From the cell containing the given text, extract its center point as [x, y] coordinate. 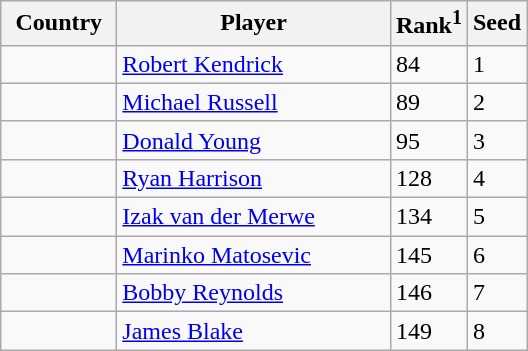
7 [496, 293]
Marinko Matosevic [254, 255]
4 [496, 178]
Rank1 [428, 24]
149 [428, 331]
84 [428, 64]
Bobby Reynolds [254, 293]
1 [496, 64]
134 [428, 217]
Izak van der Merwe [254, 217]
128 [428, 178]
3 [496, 140]
James Blake [254, 331]
89 [428, 102]
145 [428, 255]
Player [254, 24]
146 [428, 293]
95 [428, 140]
5 [496, 217]
8 [496, 331]
Donald Young [254, 140]
Country [59, 24]
Ryan Harrison [254, 178]
2 [496, 102]
6 [496, 255]
Michael Russell [254, 102]
Seed [496, 24]
Robert Kendrick [254, 64]
